Find where the given text appears and provide that cell's center as (X, Y) coordinate. 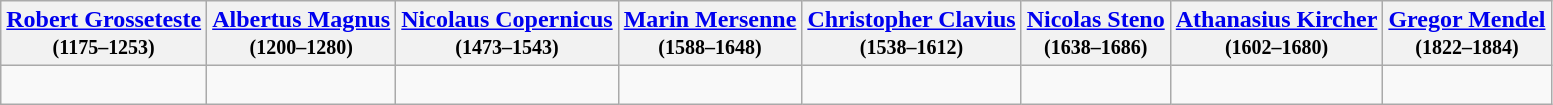
Marin Mersenne(1588–1648) (710, 34)
Athanasius Kircher(1602–1680) (1276, 34)
Gregor Mendel(1822–1884) (1467, 34)
Albertus Magnus(1200–1280) (302, 34)
Robert Grosseteste(1175–1253) (104, 34)
Christopher Clavius(1538–1612) (912, 34)
Nicolaus Copernicus(1473–1543) (507, 34)
Nicolas Steno(1638–1686) (1096, 34)
